Pinpoint the cell where the given text exists, returning its (x, y) midpoint coordinate. 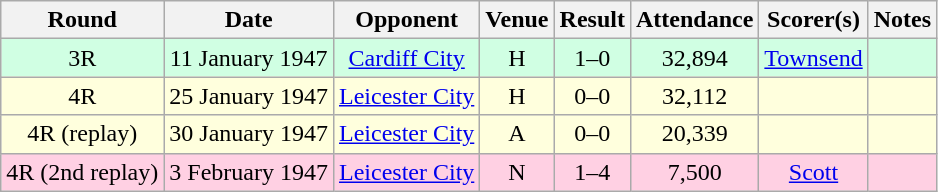
11 January 1947 (249, 58)
Townsend (814, 58)
Round (82, 20)
N (517, 172)
A (517, 134)
30 January 1947 (249, 134)
Date (249, 20)
1–4 (592, 172)
20,339 (694, 134)
4R (2nd replay) (82, 172)
Result (592, 20)
Venue (517, 20)
Scorer(s) (814, 20)
Notes (902, 20)
32,894 (694, 58)
4R (replay) (82, 134)
4R (82, 96)
3 February 1947 (249, 172)
25 January 1947 (249, 96)
1–0 (592, 58)
32,112 (694, 96)
Scott (814, 172)
7,500 (694, 172)
Opponent (406, 20)
Attendance (694, 20)
3R (82, 58)
Cardiff City (406, 58)
